Extract the [X, Y] coordinate from the center of the cell holding the provided text.  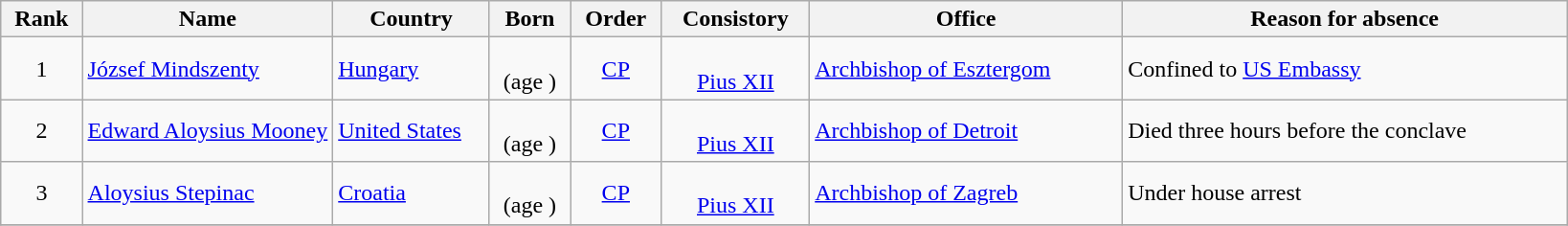
Reason for absence [1345, 19]
Archbishop of Detroit [967, 130]
3 [42, 193]
Order [616, 19]
Hungary [412, 69]
United States [412, 130]
Archbishop of Zagreb [967, 193]
Aloysius Stepinac [208, 193]
2 [42, 130]
Consistory [735, 19]
Under house arrest [1345, 193]
Country [412, 19]
Croatia [412, 193]
Born [529, 19]
József Mindszenty [208, 69]
Confined to US Embassy [1345, 69]
1 [42, 69]
Edward Aloysius Mooney [208, 130]
Rank [42, 19]
Died three hours before the conclave [1345, 130]
Archbishop of Esztergom [967, 69]
Office [967, 19]
Name [208, 19]
